For the text-containing cell, return its midpoint in (x, y) coordinate format. 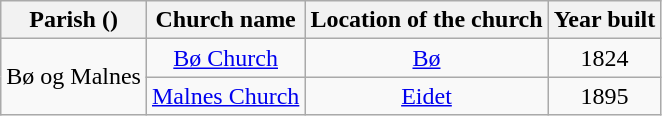
1824 (604, 58)
Bø (426, 58)
Location of the church (426, 20)
Parish () (74, 20)
Bø og Malnes (74, 77)
Year built (604, 20)
Bø Church (225, 58)
Church name (225, 20)
Eidet (426, 96)
Malnes Church (225, 96)
1895 (604, 96)
